Detect which cell encompasses the target text, then output its (x, y) center coordinate. 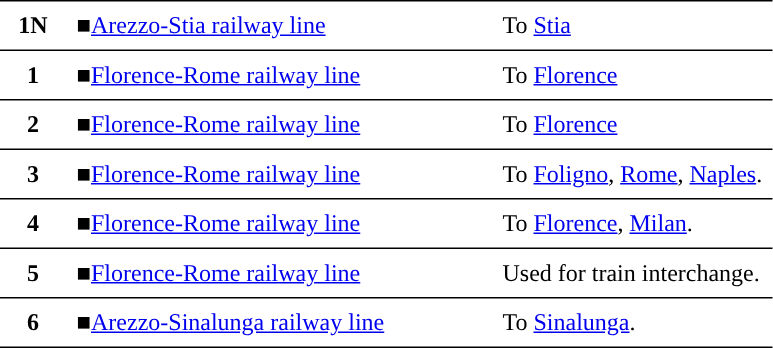
To Florence, Milan. (632, 224)
Used for train interchange. (632, 273)
To Sinalunga. (632, 323)
To Foligno, Rome, Naples. (632, 174)
To Stia (632, 26)
3 (33, 174)
4 (33, 224)
6 (33, 323)
■Arezzo-Stia railway line (279, 26)
5 (33, 273)
■Arezzo-Sinalunga railway line (279, 323)
1 (33, 75)
1N (33, 26)
2 (33, 125)
